Determine the [x, y] coordinate at the center of the cell enclosing the given text.  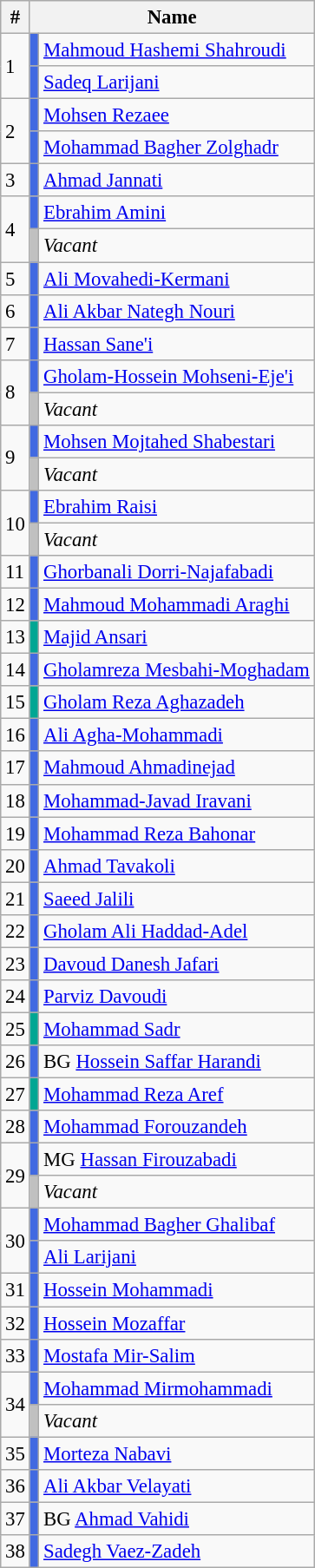
13 [16, 637]
29 [16, 1176]
MG Hassan Firouzabadi [177, 1160]
Mohammad Reza Bahonar [177, 833]
Ali Movahedi-Kermani [177, 279]
28 [16, 1127]
25 [16, 1029]
33 [16, 1355]
15 [16, 702]
Ahmad Jannati [177, 181]
27 [16, 1095]
Mahmoud Hashemi Shahroudi [177, 50]
18 [16, 800]
32 [16, 1323]
Ali Akbar Velayati [177, 1486]
Morteza Nabavi [177, 1453]
Mahmoud Mohammadi Araghi [177, 605]
Hassan Sane'i [177, 344]
34 [16, 1405]
6 [16, 311]
Ebrahim Amini [177, 213]
23 [16, 964]
Ahmad Tavakoli [177, 866]
Sadeq Larijani [177, 82]
5 [16, 279]
10 [16, 523]
19 [16, 833]
Mohammad Reza Aref [177, 1095]
9 [16, 458]
16 [16, 735]
Mostafa Mir-Salim [177, 1355]
Gholamreza Mesbahi-Moghadam [177, 670]
Hossein Mozaffar [177, 1323]
35 [16, 1453]
Ali Agha-Mohammadi [177, 735]
26 [16, 1062]
36 [16, 1486]
12 [16, 605]
4 [16, 229]
Davoud Danesh Jafari [177, 964]
Hossein Mohammadi [177, 1290]
8 [16, 392]
Mohammad-Javad Iravani [177, 800]
Mohammad Forouzandeh [177, 1127]
22 [16, 932]
Gholam-Hossein Mohseni-Eje'i [177, 376]
7 [16, 344]
17 [16, 768]
Saeed Jalili [177, 899]
11 [16, 572]
1 [16, 66]
38 [16, 1552]
Mahmoud Ahmadinejad [177, 768]
Mohammad Sadr [177, 1029]
Mohammad Mirmohammadi [177, 1388]
Ebrahim Raisi [177, 507]
24 [16, 997]
31 [16, 1290]
Mohsen Mojtahed Shabestari [177, 442]
Sadegh Vaez-Zadeh [177, 1552]
Gholam Reza Aghazadeh [177, 702]
Ghorbanali Dorri-Najafabadi [177, 572]
21 [16, 899]
Gholam Ali Haddad-Adel [177, 932]
BG Ahmad Vahidi [177, 1519]
Ali Larijani [177, 1258]
Mohsen Rezaee [177, 115]
Ali Akbar Nategh Nouri [177, 311]
BG Hossein Saffar Harandi [177, 1062]
14 [16, 670]
20 [16, 866]
Majid Ansari [177, 637]
Parviz Davoudi [177, 997]
37 [16, 1519]
Name [172, 17]
30 [16, 1242]
Mohammad Bagher Ghalibaf [177, 1225]
# [16, 17]
2 [16, 132]
Mohammad Bagher Zolghadr [177, 148]
3 [16, 181]
